Pinpoint the cell where the given text exists, returning its [X, Y] midpoint coordinate. 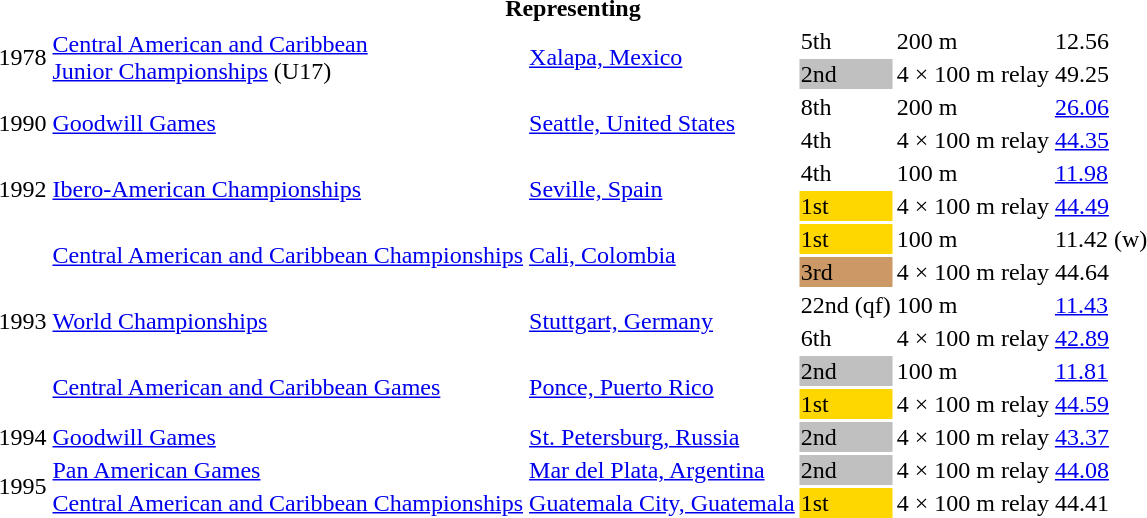
World Championships [288, 322]
Seattle, United States [662, 124]
6th [846, 338]
Stuttgart, Germany [662, 322]
Central American and Caribbean Games [288, 388]
Central American and CaribbeanJunior Championships (U17) [288, 58]
8th [846, 107]
Ponce, Puerto Rico [662, 388]
Xalapa, Mexico [662, 58]
Guatemala City, Guatemala [662, 503]
Cali, Colombia [662, 256]
Pan American Games [288, 470]
Ibero-American Championships [288, 190]
5th [846, 41]
3rd [846, 272]
22nd (qf) [846, 305]
Seville, Spain [662, 190]
Mar del Plata, Argentina [662, 470]
St. Petersburg, Russia [662, 437]
